Find where the given text appears and provide that cell's center as (X, Y) coordinate. 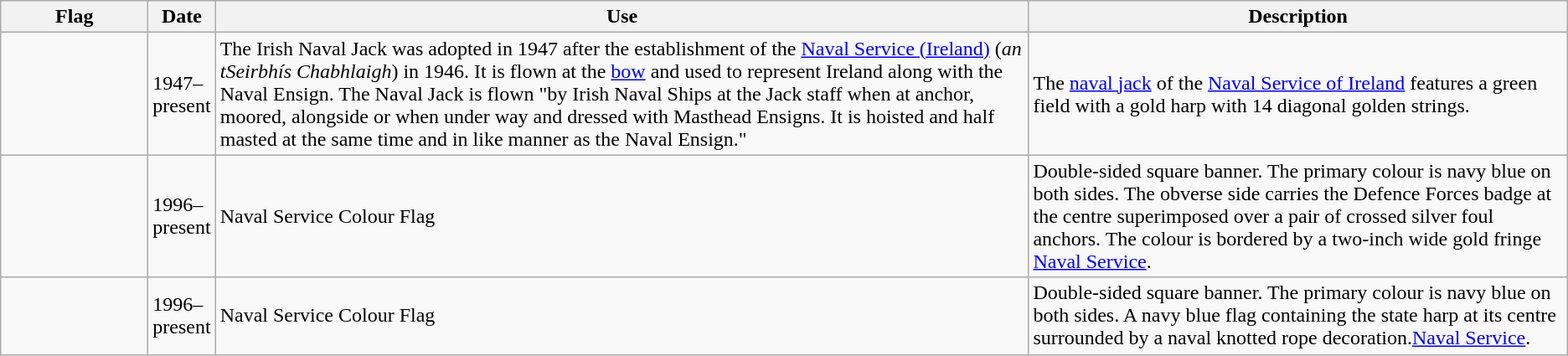
Date (182, 17)
1947–present (182, 94)
Description (1298, 17)
The naval jack of the Naval Service of Ireland features a green field with a gold harp with 14 diagonal golden strings. (1298, 94)
Use (622, 17)
Flag (75, 17)
